Return [X, Y] of the center of cell containing provided text 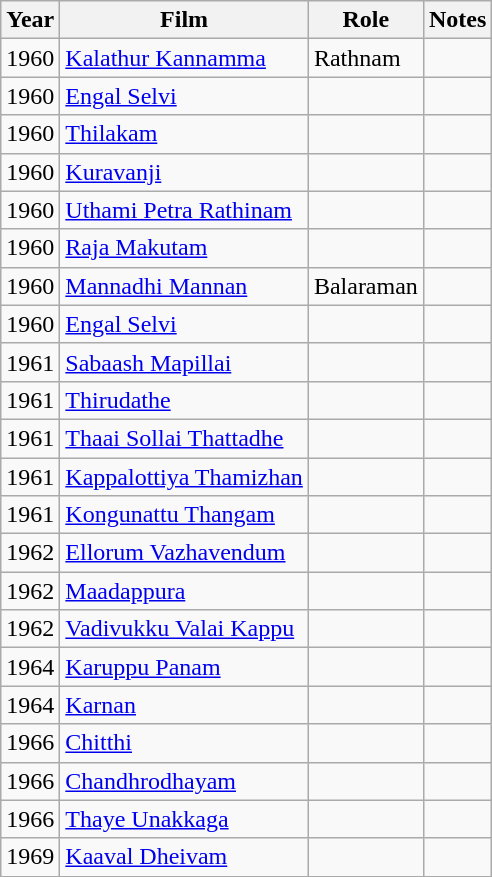
Mannadhi Mannan [184, 286]
Sabaash Mapillai [184, 362]
Ellorum Vazhavendum [184, 553]
Karnan [184, 705]
Rathnam [366, 58]
Vadivukku Valai Kappu [184, 629]
Kappalottiya Thamizhan [184, 477]
Thaye Unakkaga [184, 819]
Chandhrodhayam [184, 781]
Uthami Petra Rathinam [184, 210]
Notes [457, 20]
Role [366, 20]
Kalathur Kannamma [184, 58]
Maadappura [184, 591]
Kuravanji [184, 172]
Thaai Sollai Thattadhe [184, 438]
Thilakam [184, 134]
Balaraman [366, 286]
Kaaval Dheivam [184, 857]
1969 [30, 857]
Film [184, 20]
Karuppu Panam [184, 667]
Chitthi [184, 743]
Year [30, 20]
Raja Makutam [184, 248]
Kongunattu Thangam [184, 515]
Thirudathe [184, 400]
